Determine the (x, y) coordinate at the center of the cell enclosing the given text.  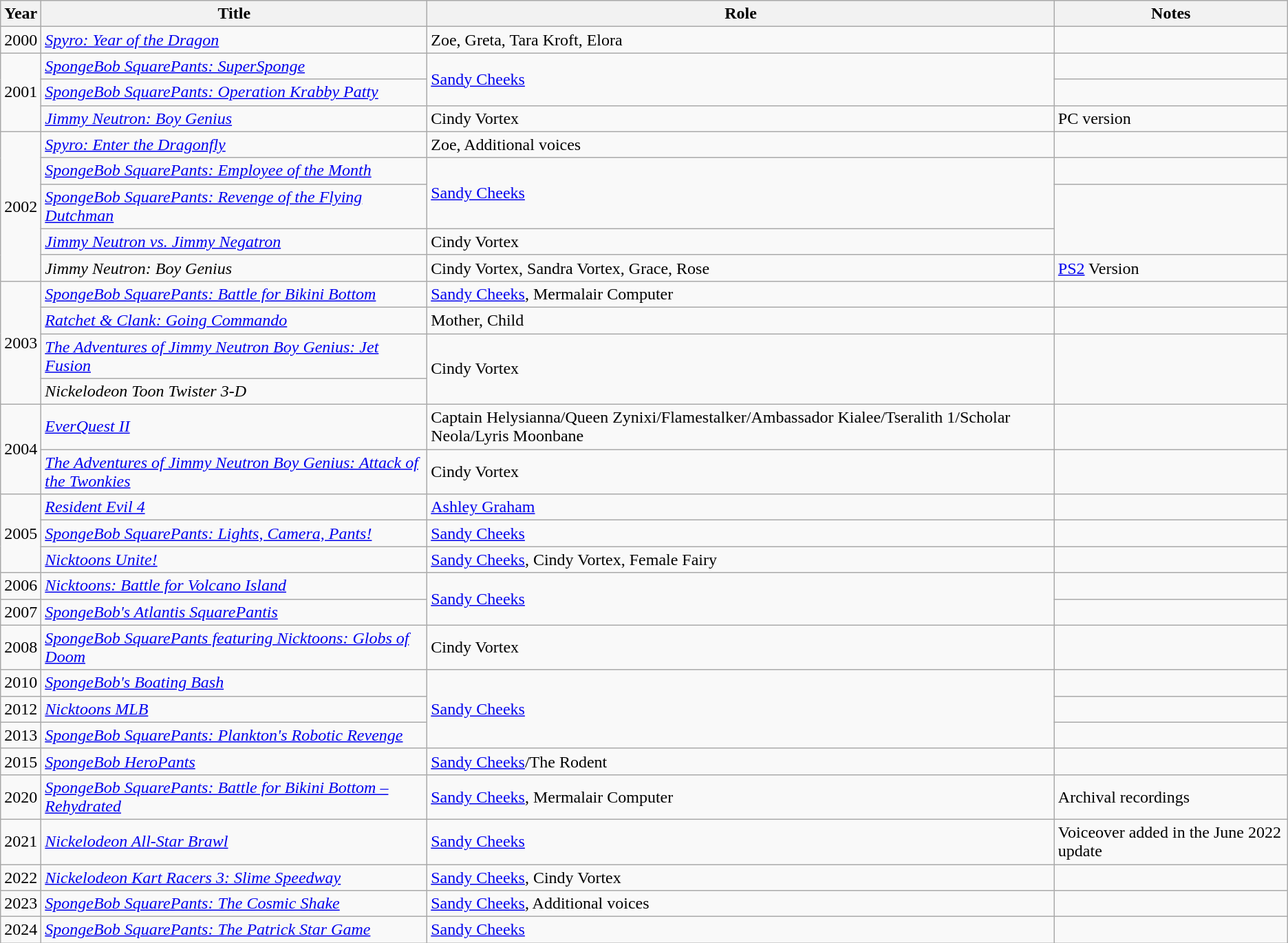
The Adventures of Jimmy Neutron Boy Genius: Jet Fusion (234, 355)
Year (21, 14)
SpongeBob SquarePants: Battle for Bikini Bottom (234, 294)
Sandy Cheeks, Cindy Vortex (741, 878)
2004 (21, 449)
SpongeBob SquarePants: SuperSponge (234, 66)
2005 (21, 533)
2013 (21, 735)
2006 (21, 586)
SpongeBob SquarePants featuring Nicktoons: Globs of Doom (234, 647)
Mother, Child (741, 320)
Jimmy Neutron vs. Jimmy Negatron (234, 242)
Sandy Cheeks, Additional voices (741, 904)
Nicktoons: Battle for Volcano Island (234, 586)
2000 (21, 40)
The Adventures of Jimmy Neutron Boy Genius: Attack of the Twonkies (234, 472)
Resident Evil 4 (234, 507)
2007 (21, 612)
Cindy Vortex, Sandra Vortex, Grace, Rose (741, 268)
Nicktoons MLB (234, 709)
Nickelodeon All-Star Brawl (234, 841)
Spyro: Enter the Dragonfly (234, 145)
Sandy Cheeks, Cindy Vortex, Female Fairy (741, 560)
2015 (21, 761)
2023 (21, 904)
Nicktoons Unite! (234, 560)
2012 (21, 709)
Captain Helysianna/Queen Zynixi/Flamestalker/Ambassador Kialee/Tseralith 1/Scholar Neola/Lyris Moonbane (741, 427)
PC version (1171, 118)
2020 (21, 797)
Archival recordings (1171, 797)
SpongeBob HeroPants (234, 761)
SpongeBob SquarePants: The Cosmic Shake (234, 904)
SpongeBob's Atlantis SquarePantis (234, 612)
Spyro: Year of the Dragon (234, 40)
Zoe, Additional voices (741, 145)
SpongeBob SquarePants: Employee of the Month (234, 171)
SpongeBob SquarePants: The Patrick Star Game (234, 930)
Nickelodeon Toon Twister 3-D (234, 392)
Nickelodeon Kart Racers 3: Slime Speedway (234, 878)
Role (741, 14)
PS2 Version (1171, 268)
2001 (21, 92)
SpongeBob's Boating Bash (234, 683)
2008 (21, 647)
SpongeBob SquarePants: Operation Krabby Patty (234, 92)
2003 (21, 343)
Voiceover added in the June 2022 update (1171, 841)
Notes (1171, 14)
Ashley Graham (741, 507)
Ratchet & Clank: Going Commando (234, 320)
2024 (21, 930)
SpongeBob SquarePants: Lights, Camera, Pants! (234, 533)
SpongeBob SquarePants: Battle for Bikini Bottom – Rehydrated (234, 797)
2022 (21, 878)
SpongeBob SquarePants: Revenge of the Flying Dutchman (234, 206)
Sandy Cheeks/The Rodent (741, 761)
2002 (21, 206)
Title (234, 14)
SpongeBob SquarePants: Plankton's Robotic Revenge (234, 735)
Zoe, Greta, Tara Kroft, Elora (741, 40)
2021 (21, 841)
EverQuest II (234, 427)
2010 (21, 683)
